Identify which cell holds the provided text, then report its (x, y) central coordinate. 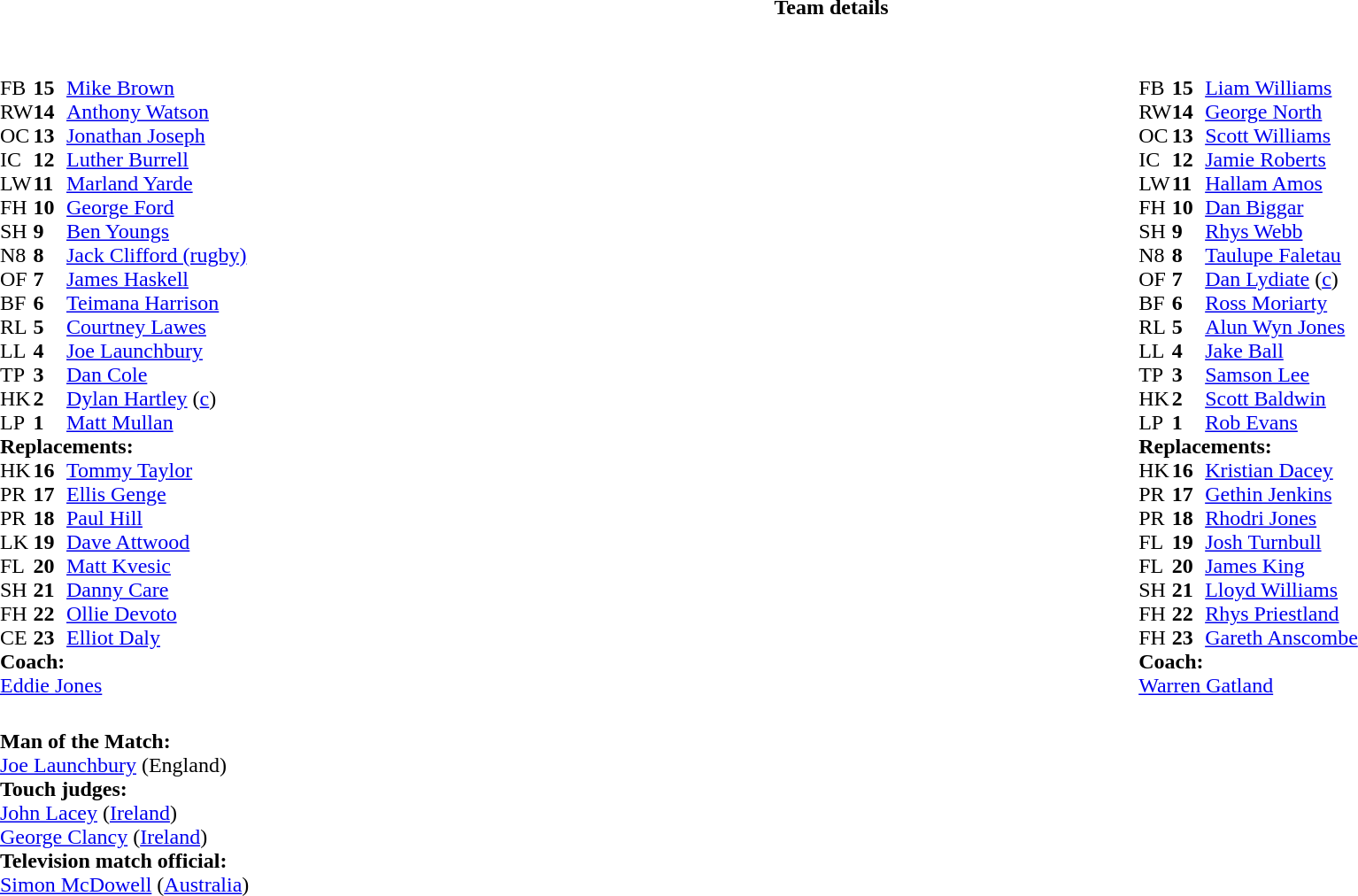
Taulupe Faletau (1282, 255)
Mike Brown (157, 89)
Paul Hill (157, 519)
Liam Williams (1282, 89)
Lloyd Williams (1282, 590)
Joe Launchbury (157, 351)
George Ford (157, 207)
Scott Williams (1282, 136)
Gareth Anscombe (1282, 637)
Tommy Taylor (157, 471)
Dylan Hartley (c) (157, 398)
Eddie Jones (124, 685)
Marland Yarde (157, 184)
Dan Cole (157, 375)
Ollie Devoto (157, 614)
Samson Lee (1282, 375)
Dan Biggar (1282, 207)
Ben Youngs (157, 232)
Luther Burrell (157, 159)
Dan Lydiate (c) (1282, 280)
Alun Wyn Jones (1282, 328)
Warren Gatland (1248, 685)
CE (17, 637)
Rob Evans (1282, 423)
Rhys Webb (1282, 232)
Ross Moriarty (1282, 303)
Jamie Roberts (1282, 159)
Jonathan Joseph (157, 136)
Dave Attwood (157, 542)
Matt Mullan (157, 423)
Rhys Priestland (1282, 614)
LK (17, 542)
Ellis Genge (157, 494)
James King (1282, 567)
Danny Care (157, 590)
Jack Clifford (rugby) (157, 255)
Elliot Daly (157, 637)
George North (1282, 112)
Josh Turnbull (1282, 542)
Kristian Dacey (1282, 471)
Matt Kvesic (157, 567)
Gethin Jenkins (1282, 494)
Hallam Amos (1282, 184)
Anthony Watson (157, 112)
Courtney Lawes (157, 328)
Jake Ball (1282, 351)
Rhodri Jones (1282, 519)
Teimana Harrison (157, 303)
Scott Baldwin (1282, 398)
James Haskell (157, 280)
